Locate the cell with the specified text and output its [x, y] center coordinate. 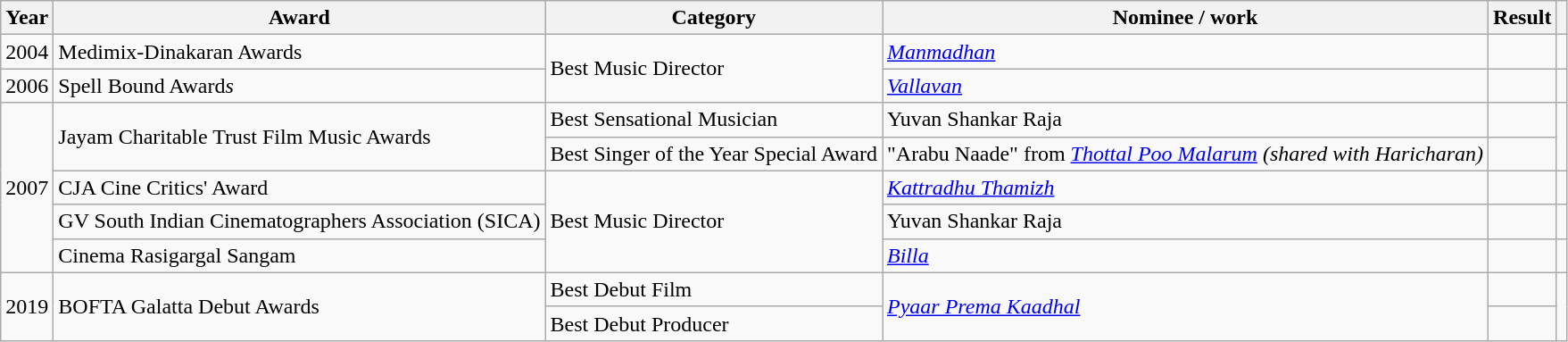
Best Debut Film [714, 289]
Kattradhu Thamizh [1185, 188]
Jayam Charitable Trust Film Music Awards [300, 137]
2004 [27, 52]
Nominee / work [1185, 18]
Billa [1185, 255]
Pyaar Prema Kaadhal [1185, 306]
Award [300, 18]
GV South Indian Cinematographers Association (SICA) [300, 221]
2006 [27, 86]
Vallavan [1185, 86]
Manmadhan [1185, 52]
Cinema Rasigargal Sangam [300, 255]
Year [27, 18]
Best Singer of the Year Special Award [714, 154]
Best Sensational Musician [714, 120]
CJA Cine Critics' Award [300, 188]
Best Debut Producer [714, 323]
Category [714, 18]
2007 [27, 188]
Medimix-Dinakaran Awards [300, 52]
BOFTA Galatta Debut Awards [300, 306]
Result [1522, 18]
2019 [27, 306]
Spell Bound Awards [300, 86]
"Arabu Naade" from Thottal Poo Malarum (shared with Haricharan) [1185, 154]
